Provide the (x, y) coordinate of the cell's center where the given text is located.  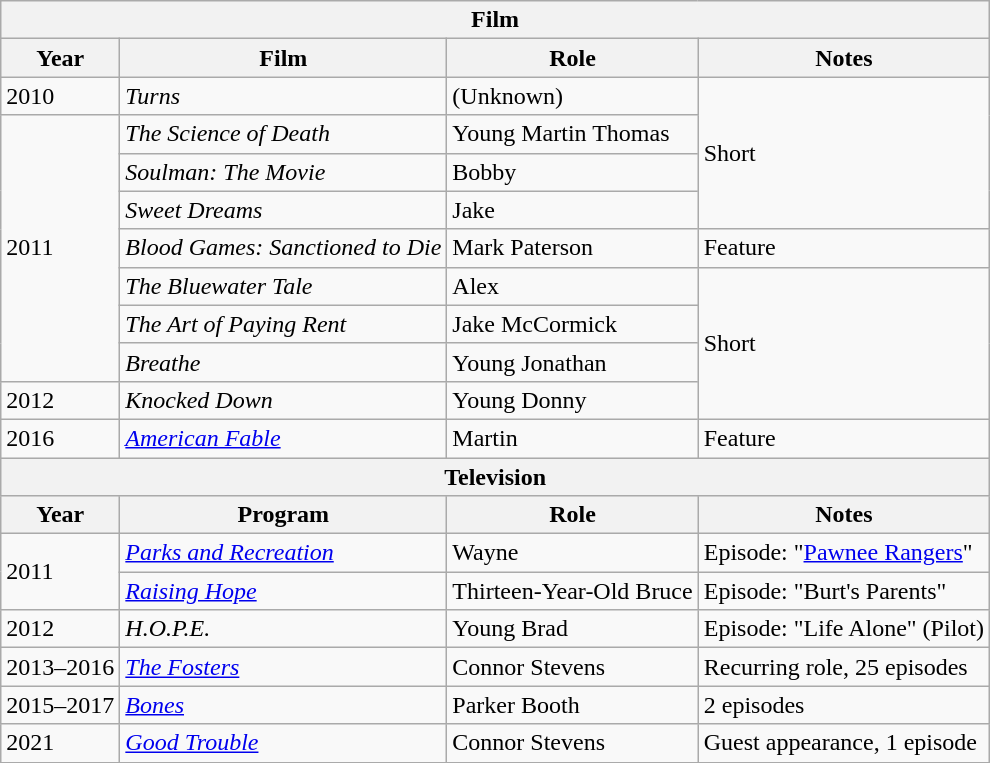
Young Brad (572, 629)
Turns (284, 96)
Young Martin Thomas (572, 134)
Martin (572, 438)
Episode: "Life Alone" (Pilot) (844, 629)
Wayne (572, 553)
Program (284, 515)
2013–2016 (60, 667)
Guest appearance, 1 episode (844, 743)
Raising Hope (284, 591)
The Science of Death (284, 134)
Breathe (284, 362)
Knocked Down (284, 400)
Jake McCormick (572, 324)
Sweet Dreams (284, 210)
Good Trouble (284, 743)
Television (496, 477)
Recurring role, 25 episodes (844, 667)
The Art of Paying Rent (284, 324)
Thirteen-Year-Old Bruce (572, 591)
2021 (60, 743)
American Fable (284, 438)
Episode: "Burt's Parents" (844, 591)
2015–2017 (60, 705)
Young Jonathan (572, 362)
The Fosters (284, 667)
Mark Paterson (572, 248)
Episode: "Pawnee Rangers" (844, 553)
2 episodes (844, 705)
Parks and Recreation (284, 553)
H.O.P.E. (284, 629)
Bones (284, 705)
Young Donny (572, 400)
Soulman: The Movie (284, 172)
Alex (572, 286)
2010 (60, 96)
(Unknown) (572, 96)
Bobby (572, 172)
The Bluewater Tale (284, 286)
Jake (572, 210)
Parker Booth (572, 705)
2016 (60, 438)
Blood Games: Sanctioned to Die (284, 248)
